Pinpoint the cell where the given text exists, returning its [x, y] midpoint coordinate. 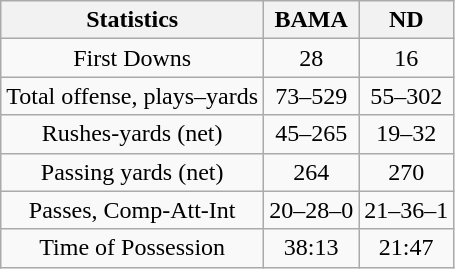
First Downs [132, 58]
BAMA [312, 20]
Passing yards (net) [132, 172]
21:47 [406, 248]
Statistics [132, 20]
ND [406, 20]
20–28–0 [312, 210]
Passes, Comp-Att-Int [132, 210]
45–265 [312, 134]
Time of Possession [132, 248]
73–529 [312, 96]
21–36–1 [406, 210]
Total offense, plays–yards [132, 96]
264 [312, 172]
Rushes-yards (net) [132, 134]
55–302 [406, 96]
16 [406, 58]
38:13 [312, 248]
28 [312, 58]
19–32 [406, 134]
270 [406, 172]
